Find where the given text appears and provide that cell's center as (x, y) coordinate. 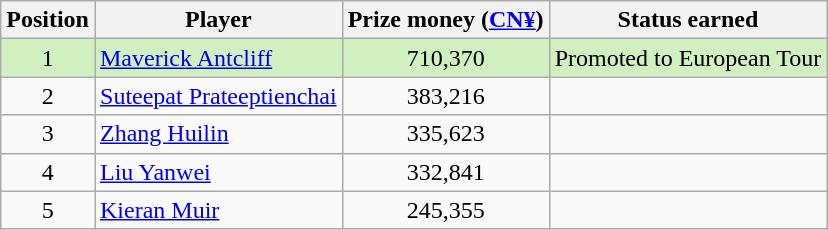
Suteepat Prateeptienchai (218, 96)
5 (48, 210)
Kieran Muir (218, 210)
Promoted to European Tour (688, 58)
332,841 (446, 172)
Status earned (688, 20)
Maverick Antcliff (218, 58)
Position (48, 20)
Zhang Huilin (218, 134)
4 (48, 172)
Player (218, 20)
Liu Yanwei (218, 172)
245,355 (446, 210)
1 (48, 58)
Prize money (CN¥) (446, 20)
3 (48, 134)
710,370 (446, 58)
383,216 (446, 96)
335,623 (446, 134)
2 (48, 96)
